Detect which cell encompasses the target text, then output its [x, y] center coordinate. 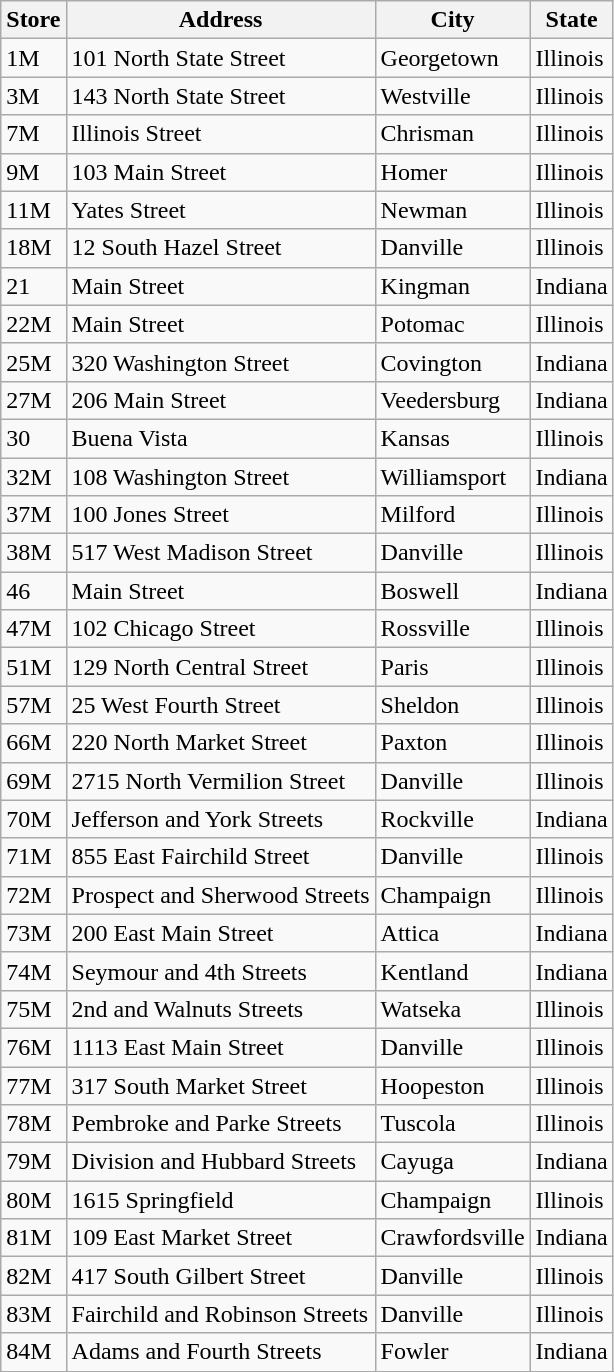
417 South Gilbert Street [220, 1276]
Buena Vista [220, 438]
84M [34, 1352]
Milford [452, 515]
57M [34, 705]
Address [220, 20]
79M [34, 1162]
Jefferson and York Streets [220, 819]
517 West Madison Street [220, 553]
108 Washington Street [220, 477]
317 South Market Street [220, 1085]
City [452, 20]
Fairchild and Robinson Streets [220, 1314]
22M [34, 324]
Seymour and 4th Streets [220, 971]
Watseka [452, 1009]
Covington [452, 362]
Adams and Fourth Streets [220, 1352]
129 North Central Street [220, 667]
3M [34, 96]
101 North State Street [220, 58]
200 East Main Street [220, 933]
2nd and Walnuts Streets [220, 1009]
Pembroke and Parke Streets [220, 1124]
Veedersburg [452, 400]
77M [34, 1085]
Division and Hubbard Streets [220, 1162]
Sheldon [452, 705]
2715 North Vermilion Street [220, 781]
206 Main Street [220, 400]
Hoopeston [452, 1085]
Boswell [452, 591]
76M [34, 1047]
1M [34, 58]
70M [34, 819]
12 South Hazel Street [220, 248]
Rossville [452, 629]
11M [34, 210]
1113 East Main Street [220, 1047]
38M [34, 553]
25M [34, 362]
Crawfordsville [452, 1238]
83M [34, 1314]
80M [34, 1200]
71M [34, 857]
Fowler [452, 1352]
109 East Market Street [220, 1238]
78M [34, 1124]
102 Chicago Street [220, 629]
74M [34, 971]
Paxton [452, 743]
Chrisman [452, 134]
37M [34, 515]
Kansas [452, 438]
Attica [452, 933]
Potomac [452, 324]
Kingman [452, 286]
69M [34, 781]
18M [34, 248]
Homer [452, 172]
Yates Street [220, 210]
Williamsport [452, 477]
Illinois Street [220, 134]
46 [34, 591]
51M [34, 667]
1615 Springfield [220, 1200]
27M [34, 400]
81M [34, 1238]
320 Washington Street [220, 362]
143 North State Street [220, 96]
75M [34, 1009]
100 Jones Street [220, 515]
Store [34, 20]
220 North Market Street [220, 743]
Rockville [452, 819]
32M [34, 477]
Tuscola [452, 1124]
82M [34, 1276]
Georgetown [452, 58]
855 East Fairchild Street [220, 857]
Westville [452, 96]
Prospect and Sherwood Streets [220, 895]
72M [34, 895]
30 [34, 438]
State [572, 20]
Cayuga [452, 1162]
66M [34, 743]
25 West Fourth Street [220, 705]
73M [34, 933]
Newman [452, 210]
Kentland [452, 971]
7M [34, 134]
21 [34, 286]
103 Main Street [220, 172]
47M [34, 629]
9M [34, 172]
Paris [452, 667]
